Determine the [x, y] coordinate at the center of the cell enclosing the given text.  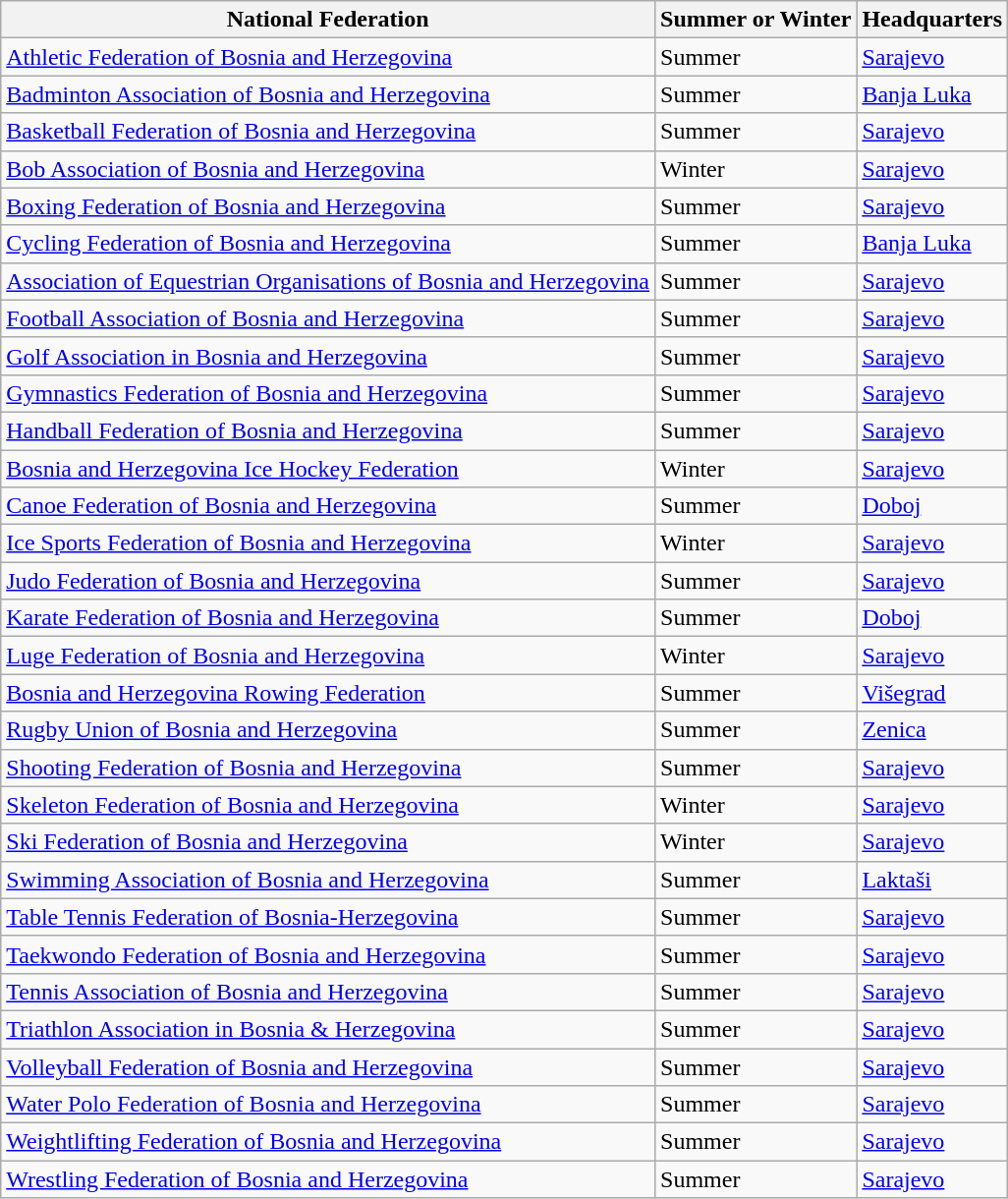
Bob Association of Bosnia and Herzegovina [328, 169]
Bosnia and Herzegovina Ice Hockey Federation [328, 469]
Headquarters [932, 20]
Zenica [932, 730]
Ski Federation of Bosnia and Herzegovina [328, 842]
Athletic Federation of Bosnia and Herzegovina [328, 57]
Table Tennis Federation of Bosnia-Herzegovina [328, 917]
Tennis Association of Bosnia and Herzegovina [328, 992]
Badminton Association of Bosnia and Herzegovina [328, 94]
Association of Equestrian Organisations of Bosnia and Herzegovina [328, 281]
Judo Federation of Bosnia and Herzegovina [328, 581]
Ice Sports Federation of Bosnia and Herzegovina [328, 543]
Luge Federation of Bosnia and Herzegovina [328, 656]
Gymnastics Federation of Bosnia and Herzegovina [328, 393]
Bosnia and Herzegovina Rowing Federation [328, 693]
Karate Federation of Bosnia and Herzegovina [328, 618]
Boxing Federation of Bosnia and Hеrzegovina [328, 206]
Laktaši [932, 880]
Summer or Winter [756, 20]
National Federation [328, 20]
Weightlifting Federation of Bosnia and Herzegovina [328, 1142]
Water Polo Federation of Bosnia and Herzegovina [328, 1105]
Shooting Federation of Bosnia and Herzegovina [328, 768]
Golf Association in Bosnia and Herzegovina [328, 356]
Football Association of Bosnia and Herzegovina [328, 318]
Skeleton Federation of Bosnia and Herzegovina [328, 805]
Wrestling Federation of Bosnia and Herzegovina [328, 1179]
Triathlon Association in Bosnia & Herzegovina [328, 1029]
Cycling Federation of Bosnia and Herzegovina [328, 244]
Volleyball Federation of Bosnia and Herzegovina [328, 1066]
Canoe Federation of Bosnia and Herzegovina [328, 506]
Handball Federation of Bosnia and Herzegovina [328, 430]
Basketball Federation of Bosnia and Herzegovina [328, 132]
Swimming Association of Bosnia and Herzegovina [328, 880]
Rugby Union of Bosnia and Herzegovina [328, 730]
Višegrad [932, 693]
Taekwondo Federation of Bosnia and Herzegovina [328, 954]
